Extract the (X, Y) coordinate from the center of the cell holding the provided text.  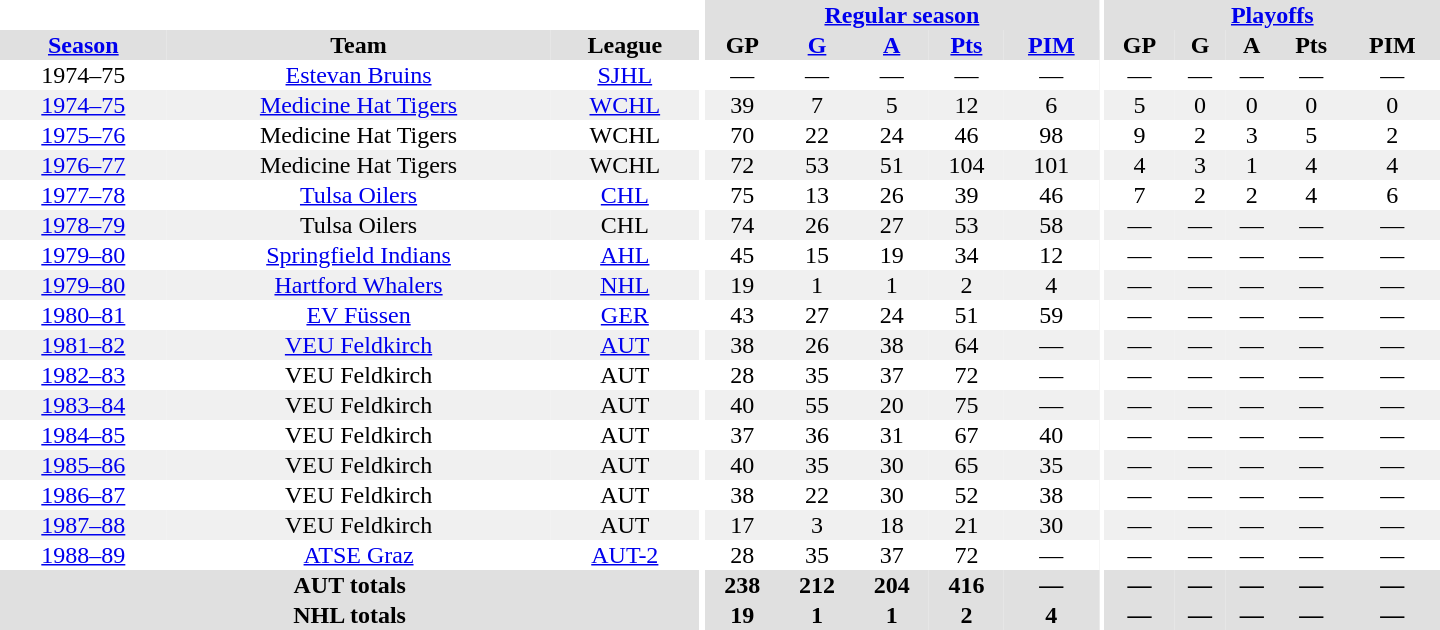
GER (624, 315)
18 (892, 525)
67 (966, 435)
EV Füssen (359, 315)
1977–78 (84, 195)
1986–87 (84, 495)
1984–85 (84, 435)
SJHL (624, 75)
ATSE Graz (359, 555)
1987–88 (84, 525)
45 (742, 255)
65 (966, 465)
1985–86 (84, 465)
238 (742, 585)
NHL totals (350, 615)
31 (892, 435)
104 (966, 165)
212 (818, 585)
416 (966, 585)
Playoffs (1272, 15)
Regular season (902, 15)
AHL (624, 255)
43 (742, 315)
98 (1052, 135)
204 (892, 585)
15 (818, 255)
20 (892, 405)
55 (818, 405)
1988–89 (84, 555)
Estevan Bruins (359, 75)
13 (818, 195)
36 (818, 435)
Team (359, 45)
League (624, 45)
AUT totals (350, 585)
52 (966, 495)
58 (1052, 225)
NHL (624, 285)
101 (1052, 165)
AUT-2 (624, 555)
1981–82 (84, 345)
Springfield Indians (359, 255)
64 (966, 345)
74 (742, 225)
Season (84, 45)
70 (742, 135)
1978–79 (84, 225)
1983–84 (84, 405)
59 (1052, 315)
1980–81 (84, 315)
1975–76 (84, 135)
1976–77 (84, 165)
21 (966, 525)
17 (742, 525)
9 (1140, 135)
Hartford Whalers (359, 285)
34 (966, 255)
1982–83 (84, 375)
